Scan for the cell matching the given text and deliver its [x, y] coordinate at center. 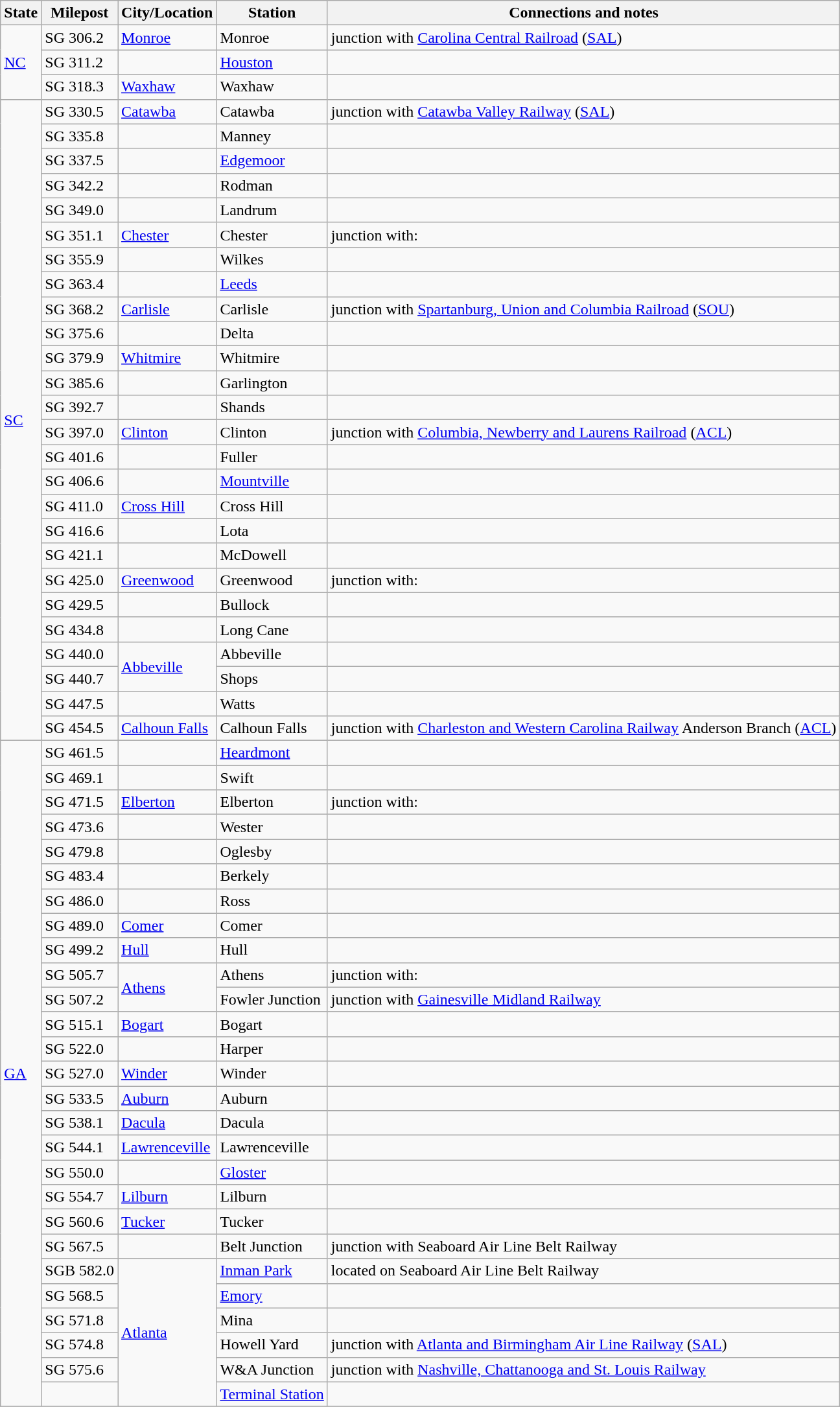
SG 471.5 [80, 802]
Berkely [272, 876]
SG 568.5 [80, 1296]
Gloster [272, 1172]
Station [272, 13]
SG 351.1 [80, 235]
SG 421.1 [80, 555]
SG 306.2 [80, 38]
SG 473.6 [80, 827]
SGB 582.0 [80, 1271]
junction with Spartanburg, Union and Columbia Railroad (SOU) [583, 309]
Wilkes [272, 259]
Garlington [272, 383]
SG 440.0 [80, 654]
SG 447.5 [80, 703]
junction with Carolina Central Railroad (SAL) [583, 38]
NC [21, 62]
junction with Columbia, Newberry and Laurens Railroad (ACL) [583, 432]
located on Seaboard Air Line Belt Railway [583, 1271]
SG 533.5 [80, 1099]
Fowler Junction [272, 999]
junction with Atlanta and Birmingham Air Line Railway (SAL) [583, 1345]
Shands [272, 408]
SG 483.4 [80, 876]
SG 349.0 [80, 210]
Leeds [272, 284]
SG 363.4 [80, 284]
junction with Charleston and Western Carolina Railway Anderson Branch (ACL) [583, 728]
SG 311.2 [80, 62]
SG 411.0 [80, 506]
Howell Yard [272, 1345]
SG 406.6 [80, 482]
Shops [272, 679]
SG 486.0 [80, 901]
Long Cane [272, 629]
SG 401.6 [80, 457]
Fuller [272, 457]
SG 379.9 [80, 358]
SG 522.0 [80, 1049]
Atlanta [167, 1332]
W&A Junction [272, 1369]
Emory [272, 1296]
City/Location [167, 13]
Oglesby [272, 852]
Wester [272, 827]
SG 429.5 [80, 605]
SG 469.1 [80, 778]
Swift [272, 778]
SG 318.3 [80, 87]
SG 489.0 [80, 925]
SG 355.9 [80, 259]
SG 507.2 [80, 999]
Rodman [272, 185]
SG 368.2 [80, 309]
SG 330.5 [80, 111]
SG 571.8 [80, 1320]
SG 560.6 [80, 1222]
SG 567.5 [80, 1246]
Delta [272, 334]
SG 575.6 [80, 1369]
SG 554.7 [80, 1197]
SG 440.7 [80, 679]
junction with Catawba Valley Railway (SAL) [583, 111]
SG 527.0 [80, 1073]
SG 544.1 [80, 1148]
Ross [272, 901]
Mountville [272, 482]
Watts [272, 703]
SG 538.1 [80, 1123]
SG 499.2 [80, 950]
SG 434.8 [80, 629]
SG 375.6 [80, 334]
SG 392.7 [80, 408]
SG 479.8 [80, 852]
Manney [272, 136]
SG 397.0 [80, 432]
SG 454.5 [80, 728]
Terminal Station [272, 1394]
Landrum [272, 210]
SG 385.6 [80, 383]
Houston [272, 62]
SG 574.8 [80, 1345]
junction with Seaboard Air Line Belt Railway [583, 1246]
SG 505.7 [80, 975]
Connections and notes [583, 13]
Harper [272, 1049]
McDowell [272, 555]
Inman Park [272, 1271]
junction with Nashville, Chattanooga and St. Louis Railway [583, 1369]
Edgemoor [272, 161]
SG 425.0 [80, 580]
junction with Gainesville Midland Railway [583, 999]
Lota [272, 531]
SG 337.5 [80, 161]
Heardmont [272, 753]
SG 335.8 [80, 136]
Belt Junction [272, 1246]
Milepost [80, 13]
SG 515.1 [80, 1024]
Bullock [272, 605]
SC [21, 420]
State [21, 13]
SG 416.6 [80, 531]
Mina [272, 1320]
GA [21, 1074]
SG 461.5 [80, 753]
SG 342.2 [80, 185]
SG 550.0 [80, 1172]
